Provide the (x, y) coordinate of the cell's center where the given text is located.  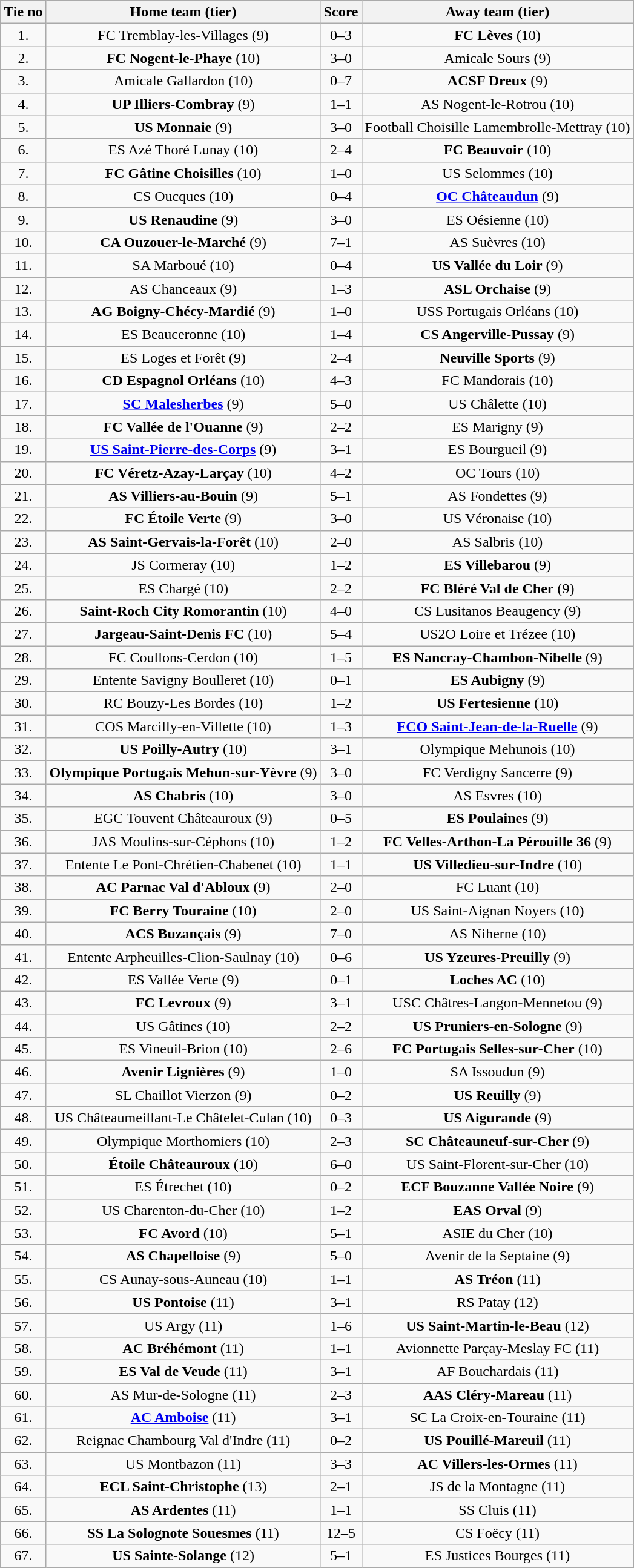
FC Vallée de l'Ouanne (9) (183, 427)
61. (23, 1418)
27. (23, 634)
FC Bléré Val de Cher (9) (498, 588)
AS Salbris (10) (498, 542)
US Pontoise (11) (183, 1302)
US Fertesienne (10) (498, 703)
29. (23, 680)
ES Val de Veude (11) (183, 1371)
FC Avord (10) (183, 1233)
JS Cormeray (10) (183, 565)
18. (23, 427)
5–4 (341, 634)
ES Bourgueil (9) (498, 450)
AS Esvres (10) (498, 796)
US Pruniers-en-Sologne (9) (498, 1026)
Loches AC (10) (498, 980)
JAS Moulins-sur-Céphons (10) (183, 842)
Amicale Sours (9) (498, 58)
SC Malesherbes (9) (183, 404)
ES Loges et Forêt (9) (183, 358)
28. (23, 657)
12. (23, 289)
7. (23, 173)
OC Tours (10) (498, 473)
49. (23, 1141)
US Vallée du Loir (9) (498, 265)
US Charenton-du-Cher (10) (183, 1210)
Entente Le Pont-Chrétien-Chabenet (10) (183, 865)
Avenir de la Septaine (9) (498, 1256)
SS Cluis (11) (498, 1510)
Entente Arpheuilles-Clion-Saulnay (10) (183, 957)
1–4 (341, 335)
65. (23, 1510)
AS Chanceaux (9) (183, 289)
US Argy (11) (183, 1325)
26. (23, 611)
Reignac Chambourg Val d'Indre (11) (183, 1441)
FC Coullons-Cerdon (10) (183, 657)
38. (23, 888)
48. (23, 1118)
Olympique Mehunois (10) (498, 749)
5. (23, 127)
4–0 (341, 611)
FC Levroux (9) (183, 1003)
2–1 (341, 1487)
57. (23, 1325)
39. (23, 911)
US Véronaise (10) (498, 519)
Home team (tier) (183, 12)
Entente Savigny Boulleret (10) (183, 680)
US Saint-Martin-le-Beau (12) (498, 1325)
7–0 (341, 934)
RC Bouzy-Les Bordes (10) (183, 703)
ES Marigny (9) (498, 427)
SC La Croix-en-Touraine (11) (498, 1418)
Away team (tier) (498, 12)
59. (23, 1371)
7–1 (341, 242)
4–3 (341, 381)
9. (23, 219)
58. (23, 1348)
41. (23, 957)
ES Aubigny (9) (498, 680)
66. (23, 1533)
33. (23, 772)
36. (23, 842)
US Pouillé-Mareuil (11) (498, 1441)
11. (23, 265)
63. (23, 1464)
US Saint-Aignan Noyers (10) (498, 911)
17. (23, 404)
AC Bréhémont (11) (183, 1348)
54. (23, 1256)
Jargeau-Saint-Denis FC (10) (183, 634)
67. (23, 1556)
62. (23, 1441)
ES Nancray-Chambon-Nibelle (9) (498, 657)
SL Chaillot Vierzon (9) (183, 1095)
40. (23, 934)
4. (23, 104)
8. (23, 196)
20. (23, 473)
Saint-Roch City Romorantin (10) (183, 611)
Avenir Lignières (9) (183, 1072)
AS Chabris (10) (183, 796)
Olympique Morthomiers (10) (183, 1141)
US Saint-Pierre-des-Corps (9) (183, 450)
CS Angerville-Pussay (9) (498, 335)
ES Poulaines (9) (498, 819)
Neuville Sports (9) (498, 358)
USC Châtres-Langon-Mennetou (9) (498, 1003)
45. (23, 1049)
6. (23, 150)
22. (23, 519)
CS Foëcy (11) (498, 1533)
ECL Saint-Christophe (13) (183, 1487)
ACS Buzançais (9) (183, 934)
US Selommes (10) (498, 173)
ES Villebarou (9) (498, 565)
16. (23, 381)
37. (23, 865)
ES Oésienne (10) (498, 219)
44. (23, 1026)
51. (23, 1187)
1. (23, 35)
10. (23, 242)
US Poilly-Autry (10) (183, 749)
50. (23, 1164)
FC Berry Touraine (10) (183, 911)
ES Justices Bourges (11) (498, 1556)
ASL Orchaise (9) (498, 289)
19. (23, 450)
FC Étoile Verte (9) (183, 519)
23. (23, 542)
34. (23, 796)
14. (23, 335)
2. (23, 58)
FC Beauvoir (10) (498, 150)
FC Luant (10) (498, 888)
AS Tréon (11) (498, 1279)
JS de la Montagne (11) (498, 1487)
CS Aunay-sous-Auneau (10) (183, 1279)
43. (23, 1003)
53. (23, 1233)
AS Saint-Gervais-la-Forêt (10) (183, 542)
US Aigurande (9) (498, 1118)
FC Lèves (10) (498, 35)
AAS Cléry-Mareau (11) (498, 1394)
SA Marboué (10) (183, 265)
US Gâtines (10) (183, 1026)
52. (23, 1210)
US Saint-Florent-sur-Cher (10) (498, 1164)
32. (23, 749)
0–6 (341, 957)
ES Beauceronne (10) (183, 335)
FC Gâtine Choisilles (10) (183, 173)
AS Villiers-au-Bouin (9) (183, 496)
US Sainte-Solange (12) (183, 1556)
24. (23, 565)
CA Ouzouer-le-Marché (9) (183, 242)
FC Velles-Arthon-La Pérouille 36 (9) (498, 842)
Avionnette Parçay-Meslay FC (11) (498, 1348)
AG Boigny-Chécy-Mardié (9) (183, 312)
47. (23, 1095)
FC Tremblay-les-Villages (9) (183, 35)
SC Châteauneuf-sur-Cher (9) (498, 1141)
US Montbazon (11) (183, 1464)
56. (23, 1302)
12–5 (341, 1533)
46. (23, 1072)
1–6 (341, 1325)
AS Mur-de-Sologne (11) (183, 1394)
ES Chargé (10) (183, 588)
FC Verdigny Sancerre (9) (498, 772)
ASIE du Cher (10) (498, 1233)
RS Patay (12) (498, 1302)
0–5 (341, 819)
13. (23, 312)
Tie no (23, 12)
SA Issoudun (9) (498, 1072)
21. (23, 496)
6–0 (341, 1164)
USS Portugais Orléans (10) (498, 312)
15. (23, 358)
FC Mandorais (10) (498, 381)
ECF Bouzanne Vallée Noire (9) (498, 1187)
US Villedieu-sur-Indre (10) (498, 865)
FCO Saint-Jean-de-la-Ruelle (9) (498, 726)
FC Nogent-le-Phaye (10) (183, 58)
US Monnaie (9) (183, 127)
SS La Solognote Souesmes (11) (183, 1533)
3–3 (341, 1464)
AS Ardentes (11) (183, 1510)
OC Châteaudun (9) (498, 196)
US2O Loire et Trézee (10) (498, 634)
US Renaudine (9) (183, 219)
CS Lusitanos Beaugency (9) (498, 611)
ES Étrechet (10) (183, 1187)
Étoile Châteauroux (10) (183, 1164)
64. (23, 1487)
ES Vallée Verte (9) (183, 980)
30. (23, 703)
CD Espagnol Orléans (10) (183, 381)
FC Portugais Selles-sur-Cher (10) (498, 1049)
0–7 (341, 81)
55. (23, 1279)
US Yzeures-Preuilly (9) (498, 957)
AS Nogent-le-Rotrou (10) (498, 104)
ES Vineuil-Brion (10) (183, 1049)
60. (23, 1394)
AS Chapelloise (9) (183, 1256)
35. (23, 819)
Olympique Portugais Mehun-sur-Yèvre (9) (183, 772)
AC Amboise (11) (183, 1418)
COS Marcilly-en-Villette (10) (183, 726)
25. (23, 588)
AS Fondettes (9) (498, 496)
AF Bouchardais (11) (498, 1371)
AS Niherne (10) (498, 934)
31. (23, 726)
US Reuilly (9) (498, 1095)
ACSF Dreux (9) (498, 81)
Score (341, 12)
3. (23, 81)
US Châteaumeillant-Le Châtelet-Culan (10) (183, 1118)
ES Azé Thoré Lunay (10) (183, 150)
1–5 (341, 657)
CS Oucques (10) (183, 196)
2–6 (341, 1049)
EGC Touvent Châteauroux (9) (183, 819)
Football Choisille Lamembrolle-Mettray (10) (498, 127)
AC Villers-les-Ormes (11) (498, 1464)
US Châlette (10) (498, 404)
FC Véretz-Azay-Larçay (10) (183, 473)
EAS Orval (9) (498, 1210)
UP Illiers-Combray (9) (183, 104)
AS Suèvres (10) (498, 242)
Amicale Gallardon (10) (183, 81)
AC Parnac Val d'Abloux (9) (183, 888)
42. (23, 980)
4–2 (341, 473)
